Determine the (X, Y) coordinate at the center of the cell enclosing the given text.  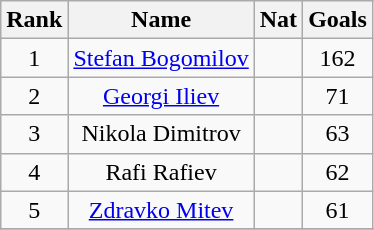
5 (34, 210)
4 (34, 172)
Goals (338, 20)
2 (34, 96)
Georgi Iliev (161, 96)
1 (34, 58)
62 (338, 172)
Nat (278, 20)
63 (338, 134)
Name (161, 20)
162 (338, 58)
Zdravko Mitev (161, 210)
61 (338, 210)
3 (34, 134)
Rank (34, 20)
Stefan Bogomilov (161, 58)
71 (338, 96)
Rafi Rafiev (161, 172)
Nikola Dimitrov (161, 134)
